Locate the cell with the specified text and output its (x, y) center coordinate. 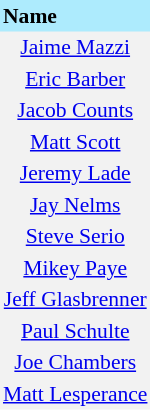
Matt Lesperance (75, 394)
Paul Schulte (75, 331)
Jeff Glasbrenner (75, 300)
Jeremy Lade (75, 174)
Steve Serio (75, 236)
Jaime Mazzi (75, 48)
Jay Nelms (75, 205)
Joe Chambers (75, 362)
Jacob Counts (75, 110)
Eric Barber (75, 79)
Name (75, 16)
Matt Scott (75, 142)
Mikey Paye (75, 268)
